Return the (X, Y) coordinate for the center point of the cell that contains the specified text.  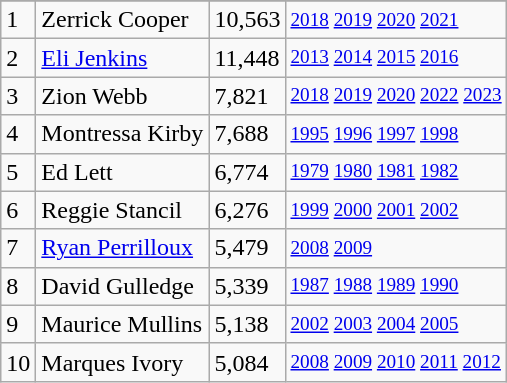
1987 1988 1989 1990 (396, 286)
Reggie Stancil (122, 210)
2018 2019 2020 2022 2023 (396, 96)
11,448 (248, 58)
Marques Ivory (122, 362)
Ed Lett (122, 172)
1 (18, 20)
1995 1996 1997 1998 (396, 134)
4 (18, 134)
David Gulledge (122, 286)
2 (18, 58)
5,084 (248, 362)
7,821 (248, 96)
Zerrick Cooper (122, 20)
6,276 (248, 210)
2002 2003 2004 2005 (396, 324)
6 (18, 210)
1979 1980 1981 1982 (396, 172)
5,138 (248, 324)
10,563 (248, 20)
7,688 (248, 134)
2008 2009 (396, 248)
10 (18, 362)
8 (18, 286)
9 (18, 324)
2013 2014 2015 2016 (396, 58)
7 (18, 248)
6,774 (248, 172)
1999 2000 2001 2002 (396, 210)
Maurice Mullins (122, 324)
5,339 (248, 286)
5,479 (248, 248)
Montressa Kirby (122, 134)
3 (18, 96)
2018 2019 2020 2021 (396, 20)
Zion Webb (122, 96)
2008 2009 2010 2011 2012 (396, 362)
5 (18, 172)
Ryan Perrilloux (122, 248)
Eli Jenkins (122, 58)
